Identify which cell holds the provided text, then report its (X, Y) central coordinate. 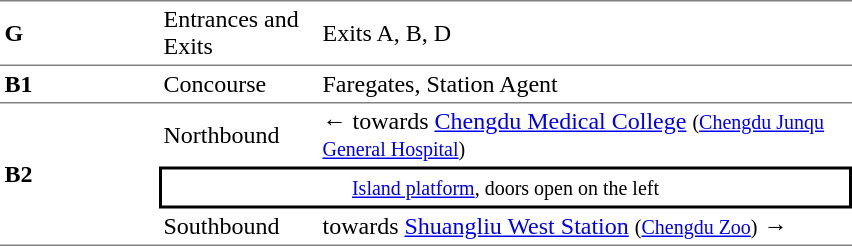
Exits A, B, D (585, 33)
B2 (80, 175)
Southbound (238, 227)
G (80, 33)
towards Shuangliu West Station (Chengdu Zoo) → (585, 227)
Island platform, doors open on the left (506, 187)
← towards Chengdu Medical College (Chengdu Junqu General Hospital) (585, 136)
Faregates, Station Agent (585, 85)
Northbound (238, 136)
B1 (80, 85)
Entrances and Exits (238, 33)
Concourse (238, 85)
